Determine the [x, y] coordinate at the center of the cell enclosing the given text.  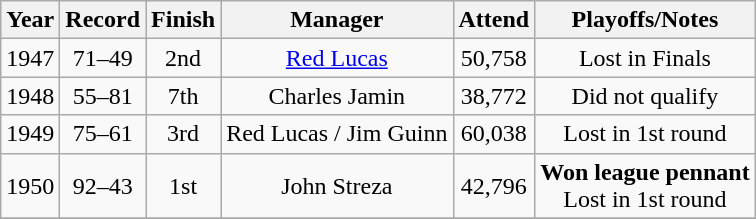
Year [30, 20]
75–61 [103, 134]
Did not qualify [645, 96]
Attend [494, 20]
Finish [184, 20]
7th [184, 96]
John Streza [337, 186]
1949 [30, 134]
55–81 [103, 96]
Lost in 1st round [645, 134]
42,796 [494, 186]
Playoffs/Notes [645, 20]
1st [184, 186]
38,772 [494, 96]
1947 [30, 58]
60,038 [494, 134]
Red Lucas / Jim Guinn [337, 134]
Manager [337, 20]
3rd [184, 134]
1948 [30, 96]
1950 [30, 186]
Won league pennantLost in 1st round [645, 186]
Charles Jamin [337, 96]
2nd [184, 58]
92–43 [103, 186]
Red Lucas [337, 58]
Lost in Finals [645, 58]
Record [103, 20]
50,758 [494, 58]
71–49 [103, 58]
